Pinpoint the cell where the given text exists, returning its [X, Y] midpoint coordinate. 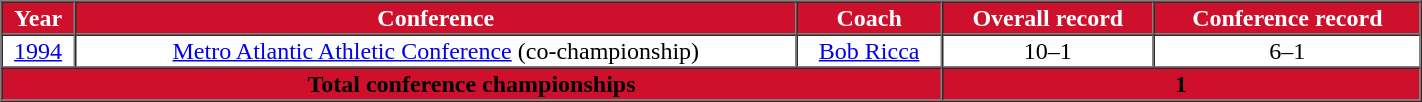
Conference [436, 18]
1994 [38, 50]
Overall record [1048, 18]
6–1 [1287, 50]
1 [1180, 84]
Metro Atlantic Athletic Conference (co-championship) [436, 50]
Bob Ricca [870, 50]
Total conference championships [472, 84]
10–1 [1048, 50]
Coach [870, 18]
Conference record [1287, 18]
Year [38, 18]
